Locate the cell with the specified text and output its (x, y) center coordinate. 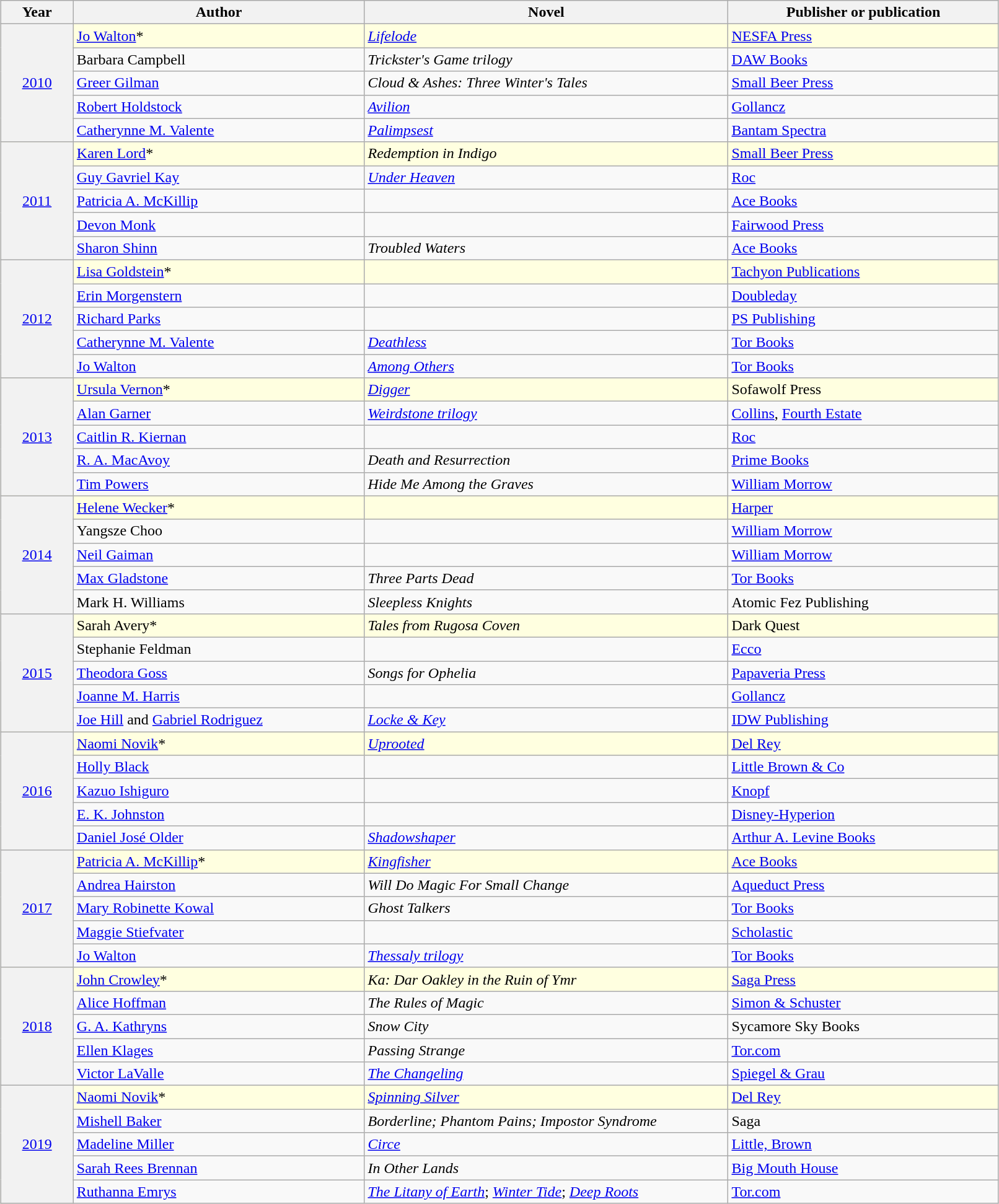
Tachyon Publications (863, 271)
Robert Holdstock (219, 107)
Joe Hill and Gabriel Rodriguez (219, 720)
Ecco (863, 649)
Simon & Schuster (863, 1003)
2019 (37, 1145)
R. A. MacAvoy (219, 460)
Mark H. Williams (219, 602)
Digger (547, 390)
Deathless (547, 343)
Little, Brown (863, 1145)
2016 (37, 791)
Ka: Dar Oakley in the Ruin of Ymr (547, 979)
Ghost Talkers (547, 908)
Maggie Stiefvater (219, 932)
Fairwood Press (863, 224)
PS Publishing (863, 319)
Harper (863, 508)
Disney-Hyperion (863, 814)
Thessaly trilogy (547, 956)
G. A. Kathryns (219, 1026)
Lifelode (547, 36)
Dark Quest (863, 625)
Barbara Campbell (219, 59)
2014 (37, 555)
Aqueduct Press (863, 885)
Joanne M. Harris (219, 696)
Stephanie Feldman (219, 649)
Shadowshaper (547, 838)
Among Others (547, 366)
Madeline Miller (219, 1145)
Little Brown & Co (863, 767)
Karen Lord* (219, 154)
Saga (863, 1121)
Will Do Magic For Small Change (547, 885)
Mary Robinette Kowal (219, 908)
The Changeling (547, 1074)
Locke & Key (547, 720)
Weirdstone trilogy (547, 413)
Patricia A. McKillip* (219, 861)
The Litany of Earth; Winter Tide; Deep Roots (547, 1192)
IDW Publishing (863, 720)
Troubled Waters (547, 248)
Ellen Klages (219, 1050)
2010 (37, 83)
Sharon Shinn (219, 248)
John Crowley* (219, 979)
Saga Press (863, 979)
Passing Strange (547, 1050)
Death and Resurrection (547, 460)
Theodora Goss (219, 672)
Guy Gavriel Kay (219, 177)
Daniel José Older (219, 838)
2018 (37, 1026)
Ursula Vernon* (219, 390)
Borderline; Phantom Pains; Impostor Syndrome (547, 1121)
Mishell Baker (219, 1121)
Uprooted (547, 744)
Richard Parks (219, 319)
Alan Garner (219, 413)
Kingfisher (547, 861)
Under Heaven (547, 177)
Jo Walton* (219, 36)
Bantam Spectra (863, 130)
Prime Books (863, 460)
Doubleday (863, 296)
2015 (37, 672)
Max Gladstone (219, 578)
Big Mouth House (863, 1168)
Collins, Fourth Estate (863, 413)
Author (219, 12)
Alice Hoffman (219, 1003)
Redemption in Indigo (547, 154)
Patricia A. McKillip (219, 201)
Neil Gaiman (219, 555)
Greer Gilman (219, 83)
Atomic Fez Publishing (863, 602)
Songs for Ophelia (547, 672)
Spiegel & Grau (863, 1074)
Ruthanna Emrys (219, 1192)
Avilion (547, 107)
E. K. Johnston (219, 814)
Trickster's Game trilogy (547, 59)
Spinning Silver (547, 1097)
Hide Me Among the Graves (547, 484)
2017 (37, 908)
Scholastic (863, 932)
Knopf (863, 791)
Tim Powers (219, 484)
Papaveria Press (863, 672)
Publisher or publication (863, 12)
Victor LaValle (219, 1074)
Circe (547, 1145)
In Other Lands (547, 1168)
The Rules of Magic (547, 1003)
2013 (37, 437)
Novel (547, 12)
Sofawolf Press (863, 390)
DAW Books (863, 59)
Palimpsest (547, 130)
Yangsze Choo (219, 531)
Sleepless Knights (547, 602)
Sycamore Sky Books (863, 1026)
Three Parts Dead (547, 578)
Andrea Hairston (219, 885)
2011 (37, 201)
Arthur A. Levine Books (863, 838)
Cloud & Ashes: Three Winter's Tales (547, 83)
Helene Wecker* (219, 508)
Holly Black (219, 767)
Snow City (547, 1026)
Sarah Avery* (219, 625)
NESFA Press (863, 36)
Year (37, 12)
Erin Morgenstern (219, 296)
Tales from Rugosa Coven (547, 625)
Sarah Rees Brennan (219, 1168)
Kazuo Ishiguro (219, 791)
Devon Monk (219, 224)
Caitlin R. Kiernan (219, 437)
2012 (37, 319)
Lisa Goldstein* (219, 271)
